Return the [X, Y] coordinate for the center point of the cell that contains the specified text.  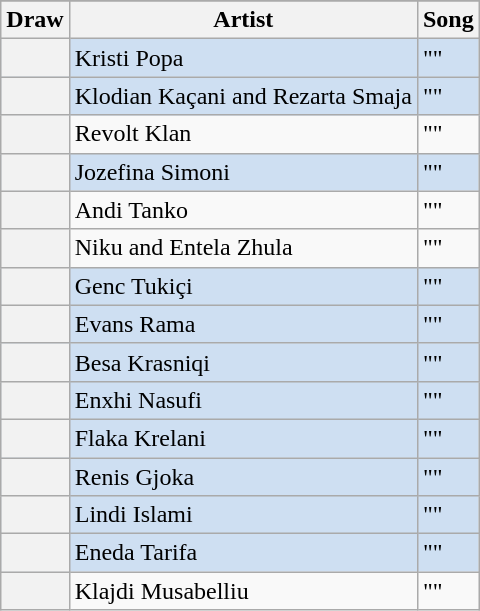
Jozefina Simoni [243, 172]
Artist [243, 20]
Revolt Klan [243, 134]
Andi Tanko [243, 210]
Klajdi Musabelliu [243, 591]
Song [448, 20]
Renis Gjoka [243, 477]
Klodian Kaçani and Rezarta Smaja [243, 96]
Genc Tukiçi [243, 286]
Besa Krasniqi [243, 362]
Niku and Entela Zhula [243, 248]
Enxhi Nasufi [243, 400]
Lindi Islami [243, 515]
Draw [35, 20]
Flaka Krelani [243, 438]
Kristi Popa [243, 58]
Eneda Tarifa [243, 553]
Evans Rama [243, 324]
